From the cell containing the given text, extract its center point as (x, y) coordinate. 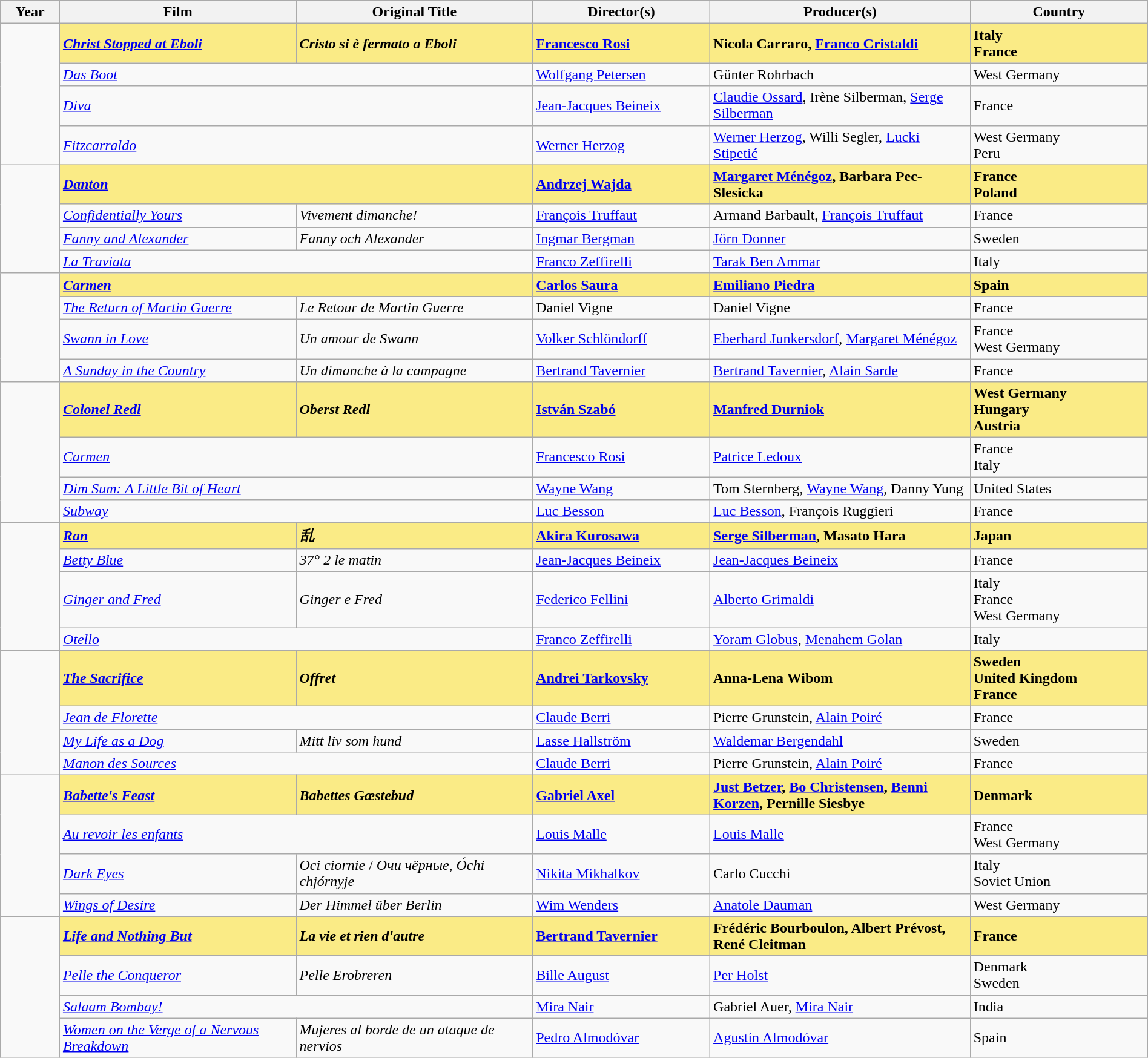
La vie et rien d'autre (414, 936)
Mitt liv som hund (414, 741)
Jörn Donner (840, 238)
Dim Sum: A Little Bit of Heart (295, 488)
Country (1058, 12)
Nicola Carraro, Franco Cristaldi (840, 44)
Lasse Hallström (621, 741)
Babettes Gæstebud (414, 795)
Subway (295, 511)
Au revoir les enfants (295, 834)
Frédéric Bourboulon, Albert Prévost, René Cleitman (840, 936)
West GermanyPeru (1058, 145)
The Sacrifice (178, 678)
Confidentially Yours (178, 215)
François Truffaut (621, 215)
Director(s) (621, 12)
Mira Nair (621, 1007)
Ginger e Fred (414, 599)
Oci ciornie / Очи чёрные, Óchi chjórnyje (414, 874)
Un amour de Swann (414, 339)
Colonel Redl (178, 410)
Bertrand Tavernier, Alain Sarde (840, 370)
Werner Herzog, Willi Segler, Lucki Stipetić (840, 145)
Gabriel Auer, Mira Nair (840, 1007)
37° 2 le matin (414, 560)
Just Betzer, Bo Christensen, Benni Korzen, Pernille Siesbye (840, 795)
Mujeres al borde de un ataque de nervios (414, 1037)
István Szabó (621, 410)
Das Boot (295, 74)
Luc Besson, François Ruggieri (840, 511)
Cristo si è fermato a Eboli (414, 44)
Günter Rohrbach (840, 74)
Fitzcarraldo (295, 145)
Dark Eyes (178, 874)
Armand Barbault, François Truffaut (840, 215)
Life and Nothing But (178, 936)
Le Retour de Martin Guerre (414, 307)
A Sunday in the Country (178, 370)
Carlos Saura (621, 284)
Salaam Bombay! (295, 1007)
The Return of Martin Guerre (178, 307)
Fanny and Alexander (178, 238)
Christ Stopped at Eboli (178, 44)
Manfred Durniok (840, 410)
Volker Schlöndorff (621, 339)
Werner Herzog (621, 145)
Bille August (621, 976)
Fanny och Alexander (414, 238)
Andrei Tarkovsky (621, 678)
La Traviata (295, 261)
Yoram Globus, Menahem Golan (840, 639)
Betty Blue (178, 560)
Oberst Redl (414, 410)
Film (178, 12)
Wayne Wang (621, 488)
Carlo Cucchi (840, 874)
Wim Wenders (621, 905)
Tarak Ben Ammar (840, 261)
Serge Silberman, Masato Hara (840, 536)
India (1058, 1007)
Federico Fellini (621, 599)
乱 (414, 536)
Emiliano Piedra (840, 284)
Ginger and Fred (178, 599)
Denmark (1058, 795)
ItalySoviet Union (1058, 874)
Tom Sternberg, Wayne Wang, Danny Yung (840, 488)
Anna-Lena Wibom (840, 678)
Pelle the Conqueror (178, 976)
Jean de Florette (295, 718)
Alberto Grimaldi (840, 599)
Wolfgang Petersen (621, 74)
Year (30, 12)
SwedenUnited KingdomFrance (1058, 678)
Women on the Verge of a Nervous Breakdown (178, 1037)
Ingmar Bergman (621, 238)
Der Himmel über Berlin (414, 905)
Agustín Almodóvar (840, 1037)
Wings of Desire (178, 905)
Margaret Ménégoz, Barbara Pec-Slesicka (840, 184)
ItalyFranceWest Germany (1058, 599)
Eberhard Junkersdorf, Margaret Ménégoz (840, 339)
My Life as a Dog (178, 741)
Ran (178, 536)
FranceItaly (1058, 458)
Otello (295, 639)
Swann in Love (178, 339)
Pedro Almodóvar (621, 1037)
United States (1058, 488)
Manon des Sources (295, 764)
Diva (295, 105)
Babette's Feast (178, 795)
Offret (414, 678)
Vivement dimanche! (414, 215)
Anatole Dauman (840, 905)
Per Holst (840, 976)
Pelle Erobreren (414, 976)
Luc Besson (621, 511)
Japan (1058, 536)
Gabriel Axel (621, 795)
Original Title (414, 12)
Andrzej Wajda (621, 184)
DenmarkSweden (1058, 976)
Claudie Ossard, Irène Silberman, Serge Silberman (840, 105)
Un dimanche à la campagne (414, 370)
West GermanyHungaryAustria (1058, 410)
France Poland (1058, 184)
Patrice Ledoux (840, 458)
Producer(s) (840, 12)
Waldemar Bergendahl (840, 741)
Danton (295, 184)
Nikita Mikhalkov (621, 874)
ItalyFrance (1058, 44)
Akira Kurosawa (621, 536)
